Detect which cell encompasses the target text, then output its [x, y] center coordinate. 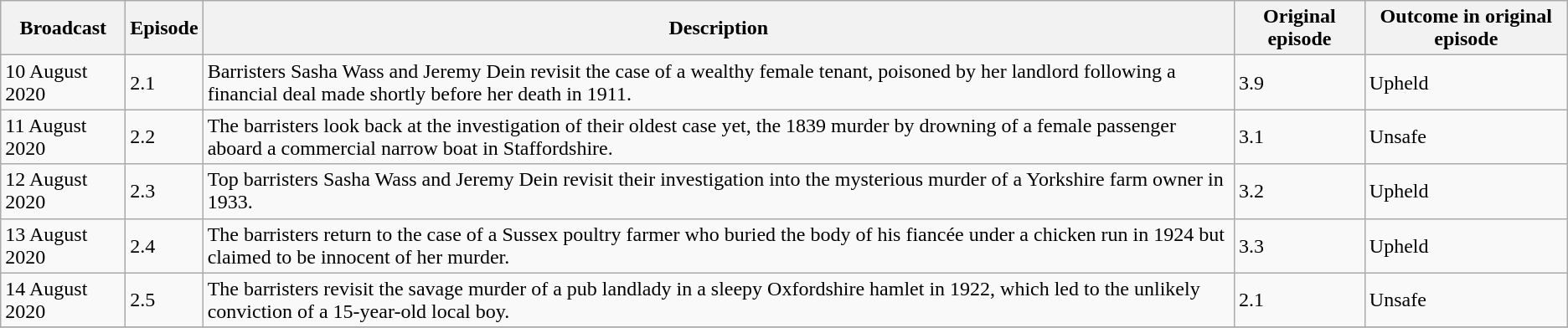
Broadcast [64, 28]
12 August 2020 [64, 191]
3.1 [1299, 137]
2.2 [164, 137]
Original episode [1299, 28]
Episode [164, 28]
11 August 2020 [64, 137]
3.9 [1299, 82]
Outcome in original episode [1466, 28]
Top barristers Sasha Wass and Jeremy Dein revisit their investigation into the mysterious murder of a Yorkshire farm owner in 1933. [719, 191]
2.3 [164, 191]
Description [719, 28]
14 August 2020 [64, 300]
3.3 [1299, 246]
10 August 2020 [64, 82]
13 August 2020 [64, 246]
3.2 [1299, 191]
2.5 [164, 300]
2.4 [164, 246]
